Provide the (X, Y) coordinate of the cell's center where the given text is located.  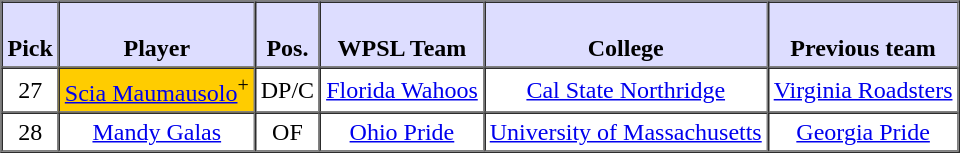
Mandy Galas (157, 132)
OF (288, 132)
Scia Maumausolo+ (157, 90)
27 (30, 90)
College (626, 35)
Pos. (288, 35)
WPSL Team (402, 35)
Previous team (864, 35)
Georgia Pride (864, 132)
DP/C (288, 90)
28 (30, 132)
Ohio Pride (402, 132)
Virginia Roadsters (864, 90)
Pick (30, 35)
Player (157, 35)
Cal State Northridge (626, 90)
University of Massachusetts (626, 132)
Florida Wahoos (402, 90)
